Return the (x, y) coordinate for the center point of the cell that contains the specified text.  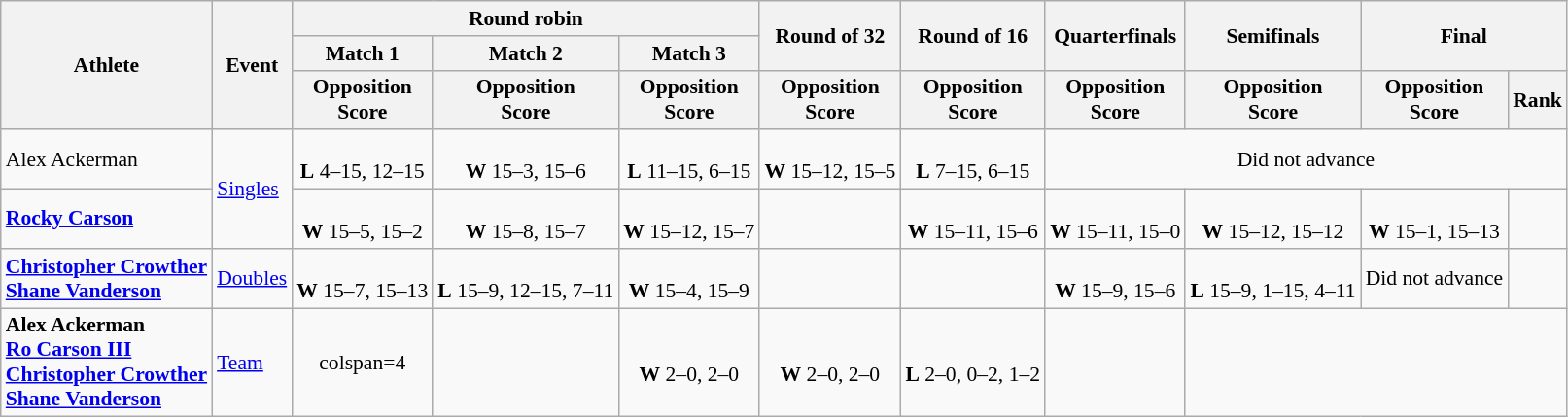
W 15–11, 15–0 (1115, 220)
Final (1464, 35)
Semifinals (1272, 35)
L 15–9, 1–15, 4–11 (1272, 278)
L 7–15, 6–15 (972, 159)
L 11–15, 6–15 (688, 159)
Christopher CrowtherShane Vanderson (107, 278)
Match 1 (362, 53)
Team (252, 363)
Doubles (252, 278)
Match 3 (688, 53)
Athlete (107, 65)
W 15–9, 15–6 (1115, 278)
W 15–11, 15–6 (972, 220)
W 15–4, 15–9 (688, 278)
L 4–15, 12–15 (362, 159)
Round of 16 (972, 35)
Rocky Carson (107, 220)
W 15–12, 15–7 (688, 220)
Alex AckermanRo Carson IIIChristopher CrowtherShane Vanderson (107, 363)
W 15–12, 15–12 (1272, 220)
W 15–5, 15–2 (362, 220)
L 15–9, 12–15, 7–11 (525, 278)
colspan=4 (362, 363)
Round robin (525, 18)
Alex Ackerman (107, 159)
Match 2 (525, 53)
Rank (1538, 99)
W 15–1, 15–13 (1435, 220)
W 15–8, 15–7 (525, 220)
Quarterfinals (1115, 35)
Singles (252, 190)
W 15–12, 15–5 (830, 159)
Event (252, 65)
Round of 32 (830, 35)
W 15–3, 15–6 (525, 159)
W 15–7, 15–13 (362, 278)
L 2–0, 0–2, 1–2 (972, 363)
